Return (x, y) of the center of cell containing provided text 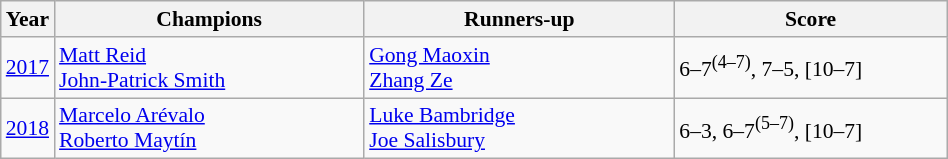
Year (28, 19)
Marcelo Arévalo Roberto Maytín (209, 128)
6–7(4–7), 7–5, [10–7] (810, 68)
Runners-up (519, 19)
Luke Bambridge Joe Salisbury (519, 128)
2017 (28, 68)
Gong Maoxin Zhang Ze (519, 68)
Matt Reid John-Patrick Smith (209, 68)
Champions (209, 19)
2018 (28, 128)
6–3, 6–7(5–7), [10–7] (810, 128)
Score (810, 19)
